Detect which cell encompasses the target text, then output its [x, y] center coordinate. 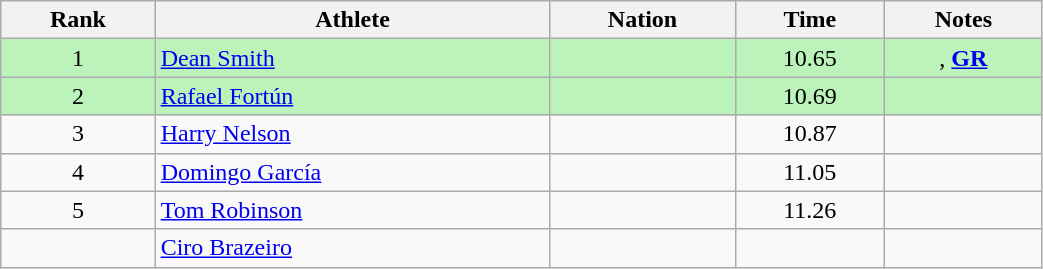
4 [78, 172]
Ciro Brazeiro [352, 248]
10.69 [810, 96]
Harry Nelson [352, 134]
Domingo García [352, 172]
3 [78, 134]
2 [78, 96]
1 [78, 58]
Dean Smith [352, 58]
Athlete [352, 20]
Rank [78, 20]
Time [810, 20]
, GR [964, 58]
10.65 [810, 58]
Nation [642, 20]
10.87 [810, 134]
11.05 [810, 172]
Notes [964, 20]
Tom Robinson [352, 210]
Rafael Fortún [352, 96]
5 [78, 210]
11.26 [810, 210]
